Locate the cell with the specified text and output its [x, y] center coordinate. 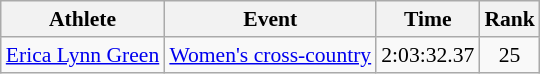
2:03:32.37 [428, 55]
25 [510, 55]
Rank [510, 19]
Women's cross-country [270, 55]
Athlete [83, 19]
Time [428, 19]
Erica Lynn Green [83, 55]
Event [270, 19]
